Extract the (x, y) coordinate from the center of the cell holding the provided text.  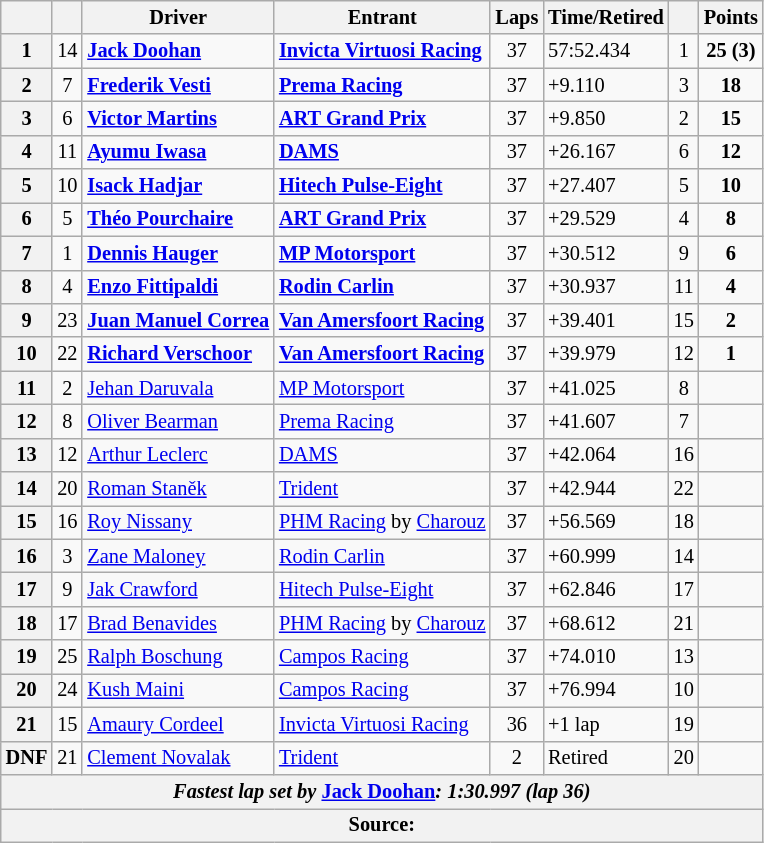
DNF (27, 758)
Clement Novalak (178, 758)
Théo Pourchaire (178, 219)
Time/Retired (606, 17)
23 (67, 320)
Victor Martins (178, 118)
Frederik Vesti (178, 85)
Ralph Boschung (178, 657)
+9.850 (606, 118)
Oliver Bearman (178, 421)
+39.401 (606, 320)
+42.944 (606, 489)
+68.612 (606, 623)
+41.607 (606, 421)
Enzo Fittipaldi (178, 287)
Amaury Cordeel (178, 724)
57:52.434 (606, 51)
Jak Crawford (178, 589)
Richard Verschoor (178, 354)
+26.167 (606, 152)
+41.025 (606, 388)
Juan Manuel Correa (178, 320)
+62.846 (606, 589)
+56.569 (606, 522)
+27.407 (606, 186)
+60.999 (606, 556)
Entrant (382, 17)
Roy Nissany (178, 522)
Ayumu Iwasa (178, 152)
Brad Benavides (178, 623)
Dennis Hauger (178, 253)
+74.010 (606, 657)
+1 lap (606, 724)
Retired (606, 758)
Driver (178, 17)
+30.512 (606, 253)
Arthur Leclerc (178, 455)
Zane Maloney (178, 556)
36 (516, 724)
25 (3) (731, 51)
Kush Maini (178, 690)
Source: (382, 825)
Isack Hadjar (178, 186)
Fastest lap set by Jack Doohan: 1:30.997 (lap 36) (382, 791)
Laps (516, 17)
+76.994 (606, 690)
Points (731, 17)
+30.937 (606, 287)
Roman Staněk (178, 489)
24 (67, 690)
25 (67, 657)
+42.064 (606, 455)
+39.979 (606, 354)
Jehan Daruvala (178, 388)
+9.110 (606, 85)
Jack Doohan (178, 51)
+29.529 (606, 219)
